Return (X, Y) of the center of cell containing provided text 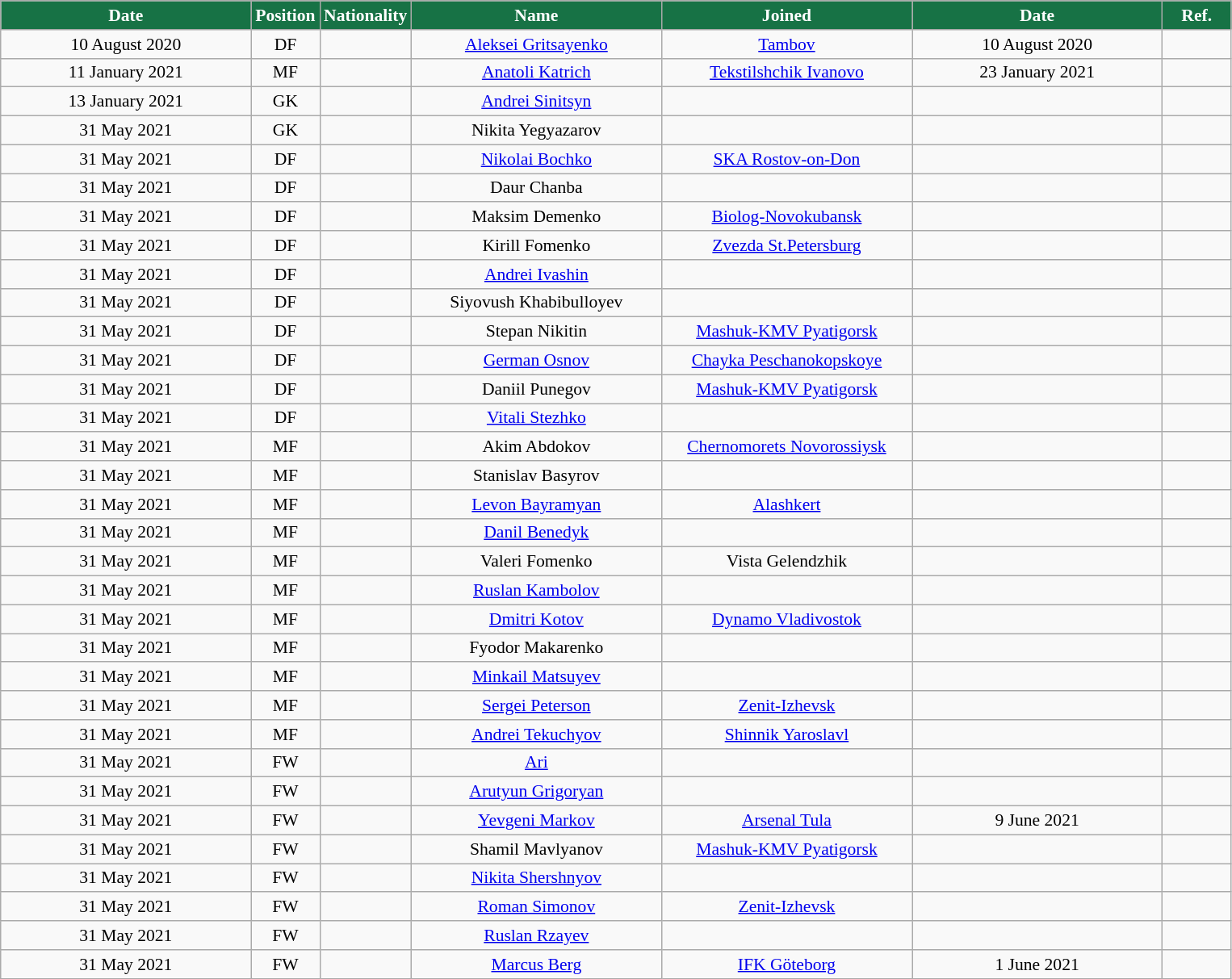
Daniil Punegov (536, 389)
13 January 2021 (126, 102)
Andrei Tekuchyov (536, 734)
IFK Göteborg (786, 964)
Marcus Berg (536, 964)
Minkail Matsuyev (536, 677)
Yevgeni Markov (536, 821)
Dmitri Kotov (536, 619)
Ruslan Rzayev (536, 935)
Name (536, 15)
Danil Benedyk (536, 533)
Daur Chanba (536, 188)
Aleksei Gritsayenko (536, 44)
Arsenal Tula (786, 821)
Arutyun Grigoryan (536, 792)
SKA Rostov-on-Don (786, 159)
Zvezda St.Petersburg (786, 245)
Alashkert (786, 504)
Ref. (1196, 15)
Akim Abdokov (536, 447)
Tekstilshchik Ivanovo (786, 73)
Nationality (365, 15)
Roman Simonov (536, 907)
Nikita Yegyazarov (536, 131)
Kirill Fomenko (536, 245)
23 January 2021 (1037, 73)
Stanislav Basyrov (536, 475)
Ari (536, 763)
Vitali Stezhko (536, 418)
Fyodor Makarenko (536, 648)
Shamil Mavlyanov (536, 849)
Siyovush Khabibulloyev (536, 303)
Sergei Peterson (536, 705)
1 June 2021 (1037, 964)
Andrei Ivashin (536, 274)
Chernomorets Novorossiysk (786, 447)
Anatoli Katrich (536, 73)
Nikolai Bochko (536, 159)
Stepan Nikitin (536, 332)
11 January 2021 (126, 73)
Position (286, 15)
Dynamo Vladivostok (786, 619)
German Osnov (536, 361)
Joined (786, 15)
Chayka Peschanokopskoye (786, 361)
Biolog-Novokubansk (786, 217)
Andrei Sinitsyn (536, 102)
Nikita Shershnyov (536, 878)
9 June 2021 (1037, 821)
Tambov (786, 44)
Levon Bayramyan (536, 504)
Shinnik Yaroslavl (786, 734)
Ruslan Kambolov (536, 591)
Vista Gelendzhik (786, 562)
Maksim Demenko (536, 217)
Valeri Fomenko (536, 562)
